Extract the (x, y) coordinate from the center of the cell holding the provided text.  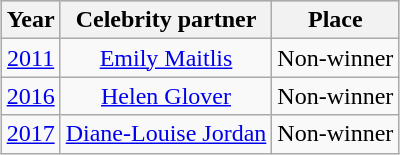
2011 (30, 58)
Emily Maitlis (166, 58)
2017 (30, 134)
Helen Glover (166, 96)
Diane-Louise Jordan (166, 134)
Celebrity partner (166, 20)
Place (336, 20)
2016 (30, 96)
Year (30, 20)
